Identify which cell holds the provided text, then report its (x, y) central coordinate. 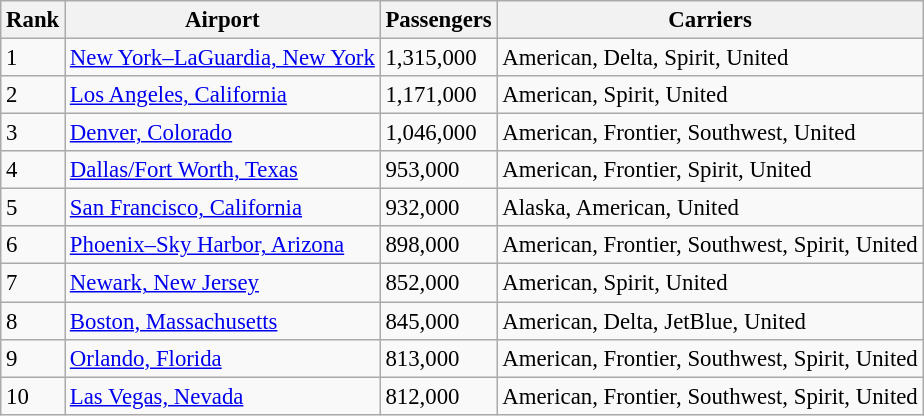
Las Vegas, Nevada (223, 396)
Carriers (710, 20)
American, Frontier, Spirit, United (710, 170)
Boston, Massachusetts (223, 321)
953,000 (438, 170)
2 (33, 95)
898,000 (438, 245)
1,046,000 (438, 133)
8 (33, 321)
852,000 (438, 283)
813,000 (438, 358)
Newark, New Jersey (223, 283)
1 (33, 58)
Passengers (438, 20)
5 (33, 208)
Airport (223, 20)
4 (33, 170)
1,315,000 (438, 58)
9 (33, 358)
Denver, Colorado (223, 133)
American, Delta, JetBlue, United (710, 321)
Orlando, Florida (223, 358)
1,171,000 (438, 95)
845,000 (438, 321)
American, Frontier, Southwest, United (710, 133)
Phoenix–Sky Harbor, Arizona (223, 245)
3 (33, 133)
New York–LaGuardia, New York (223, 58)
American, Delta, Spirit, United (710, 58)
Dallas/Fort Worth, Texas (223, 170)
7 (33, 283)
Alaska, American, United (710, 208)
San Francisco, California (223, 208)
812,000 (438, 396)
932,000 (438, 208)
Los Angeles, California (223, 95)
6 (33, 245)
10 (33, 396)
Rank (33, 20)
